Provide the [X, Y] coordinate of the cell's center where the given text is located.  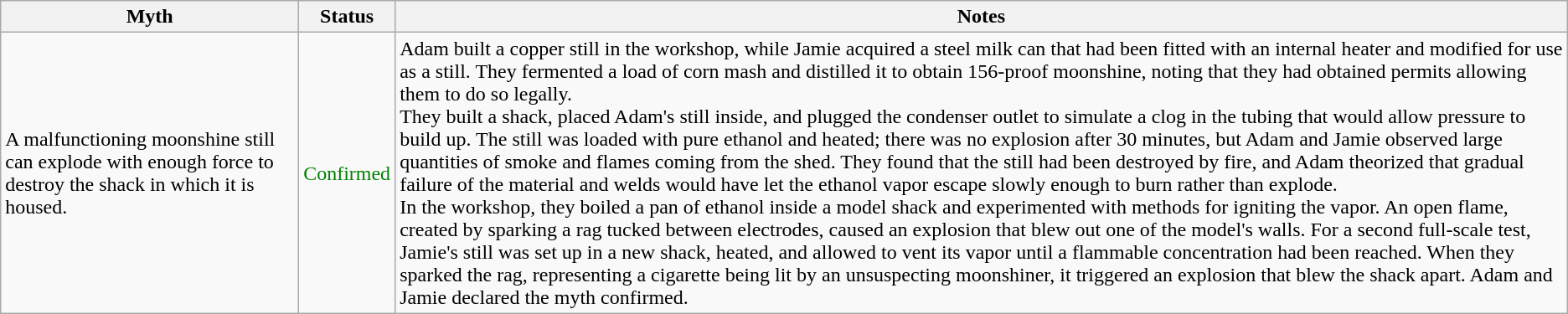
A malfunctioning moonshine still can explode with enough force to destroy the shack in which it is housed. [150, 172]
Confirmed [347, 172]
Status [347, 17]
Myth [150, 17]
Notes [982, 17]
